Provide the (X, Y) coordinate of the cell's center where the given text is located.  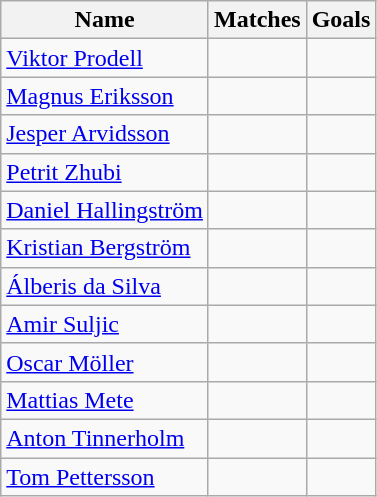
Álberis da Silva (105, 286)
Magnus Eriksson (105, 96)
Kristian Bergström (105, 248)
Anton Tinnerholm (105, 438)
Daniel Hallingström (105, 210)
Name (105, 20)
Oscar Möller (105, 362)
Jesper Arvidsson (105, 134)
Viktor Prodell (105, 58)
Matches (257, 20)
Petrit Zhubi (105, 172)
Tom Pettersson (105, 477)
Goals (341, 20)
Mattias Mete (105, 400)
Amir Suljic (105, 324)
